Search for the cell housing the specified text and yield its (x, y) center coordinate. 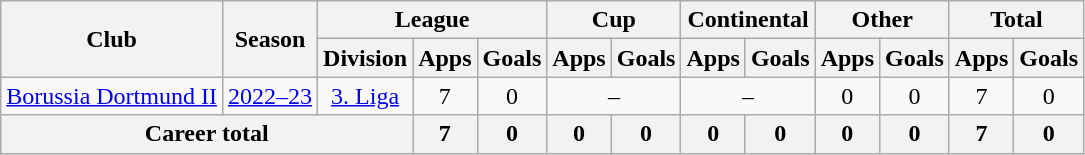
Career total (207, 134)
Division (366, 58)
Continental (748, 20)
Cup (614, 20)
Other (882, 20)
3. Liga (366, 96)
Season (270, 39)
Borussia Dortmund II (112, 96)
League (432, 20)
2022–23 (270, 96)
Club (112, 39)
Total (1016, 20)
